From the cell containing the given text, extract its center point as (x, y) coordinate. 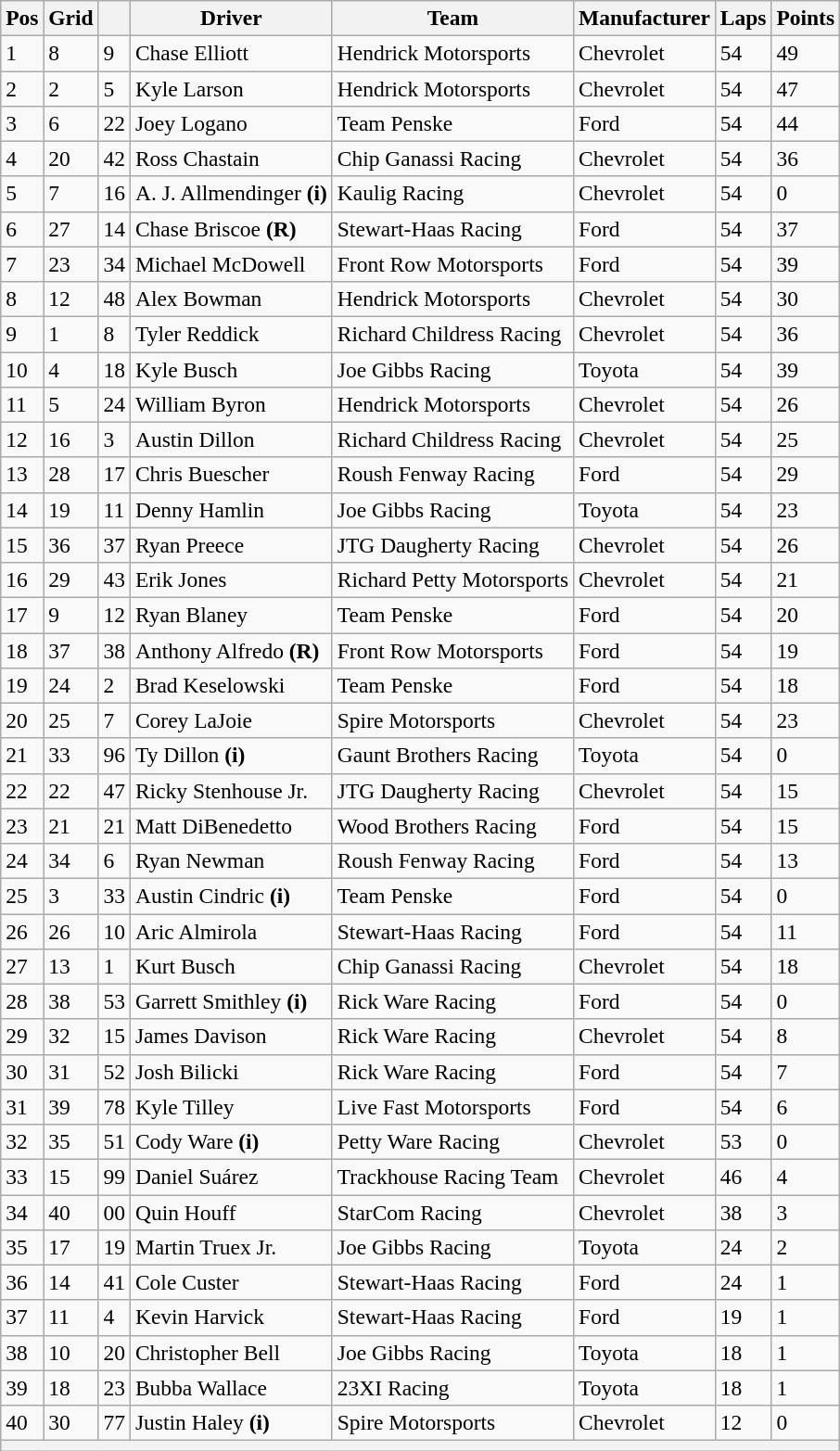
44 (806, 123)
Ross Chastain (231, 159)
Manufacturer (645, 18)
Cody Ware (i) (231, 1141)
Tyler Reddick (231, 334)
77 (114, 1422)
Martin Truex Jr. (231, 1247)
Chase Briscoe (R) (231, 229)
Corey LaJoie (231, 720)
Garrett Smithley (i) (231, 1001)
49 (806, 53)
Ricky Stenhouse Jr. (231, 791)
Daniel Suárez (231, 1177)
46 (744, 1177)
Kevin Harvick (231, 1317)
Grid (70, 18)
William Byron (231, 404)
Petty Ware Racing (452, 1141)
James Davison (231, 1037)
Gaunt Brothers Racing (452, 756)
Quin Houff (231, 1212)
78 (114, 1107)
23XI Racing (452, 1388)
52 (114, 1072)
Pos (22, 18)
Trackhouse Racing Team (452, 1177)
51 (114, 1141)
48 (114, 299)
Kurt Busch (231, 966)
Chase Elliott (231, 53)
Driver (231, 18)
Austin Cindric (i) (231, 896)
StarCom Racing (452, 1212)
Matt DiBenedetto (231, 826)
Anthony Alfredo (R) (231, 650)
Richard Petty Motorsports (452, 579)
96 (114, 756)
Austin Dillon (231, 439)
Erik Jones (231, 579)
Points (806, 18)
A. J. Allmendinger (i) (231, 194)
Wood Brothers Racing (452, 826)
Ryan Preece (231, 545)
Team (452, 18)
Christopher Bell (231, 1353)
Cole Custer (231, 1282)
Ryan Newman (231, 860)
42 (114, 159)
Ryan Blaney (231, 615)
Joey Logano (231, 123)
Bubba Wallace (231, 1388)
Josh Bilicki (231, 1072)
99 (114, 1177)
Kyle Tilley (231, 1107)
Alex Bowman (231, 299)
Brad Keselowski (231, 685)
Kaulig Racing (452, 194)
Ty Dillon (i) (231, 756)
Michael McDowell (231, 264)
41 (114, 1282)
Kyle Larson (231, 88)
Justin Haley (i) (231, 1422)
Live Fast Motorsports (452, 1107)
43 (114, 579)
Denny Hamlin (231, 510)
00 (114, 1212)
Chris Buescher (231, 475)
Kyle Busch (231, 369)
Aric Almirola (231, 931)
Laps (744, 18)
